For the text-containing cell, return its midpoint in (x, y) coordinate format. 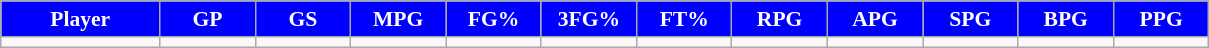
BPG (1066, 19)
SPG (970, 19)
APG (874, 19)
PPG (1161, 19)
RPG (780, 19)
3FG% (588, 19)
MPG (398, 19)
FT% (684, 19)
GP (208, 19)
FG% (494, 19)
GS (302, 19)
Player (80, 19)
